Output the (X, Y) coordinate of the center of the cell containing the given text.  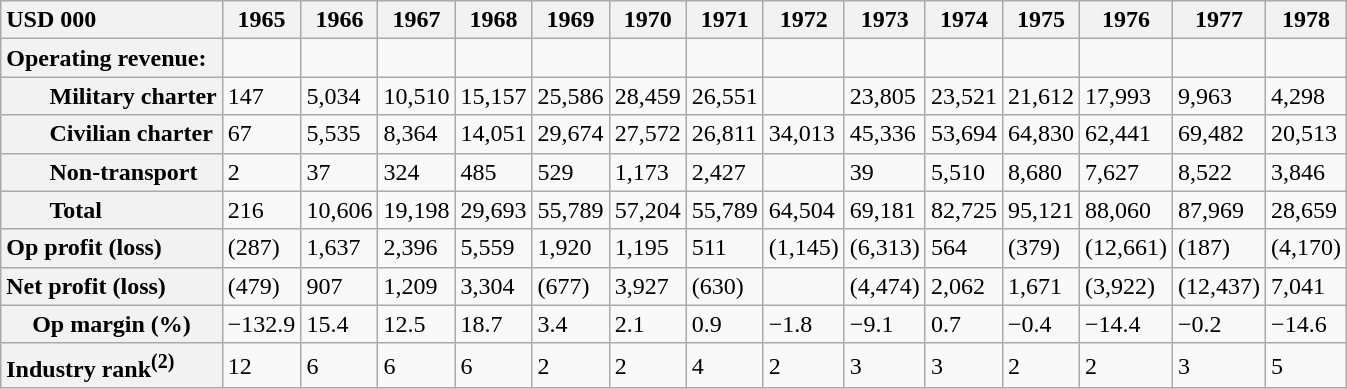
511 (724, 248)
87,969 (1220, 210)
(630) (724, 286)
Military charter (112, 96)
3,846 (1306, 172)
Operating revenue: (112, 58)
39 (884, 172)
1965 (262, 20)
26,811 (724, 134)
34,013 (804, 134)
4 (724, 366)
(479) (262, 286)
1,637 (340, 248)
2,062 (964, 286)
485 (494, 172)
10,606 (340, 210)
Op margin (%) (112, 324)
62,441 (1126, 134)
−1.8 (804, 324)
−14.6 (1306, 324)
1967 (416, 20)
28,459 (648, 96)
(287) (262, 248)
Op profit (loss) (112, 248)
(6,313) (884, 248)
29,693 (494, 210)
12 (262, 366)
1968 (494, 20)
1,173 (648, 172)
1972 (804, 20)
1,671 (1040, 286)
0.7 (964, 324)
Net profit (loss) (112, 286)
25,586 (570, 96)
1969 (570, 20)
8,364 (416, 134)
1975 (1040, 20)
1974 (964, 20)
−14.4 (1126, 324)
(4,170) (1306, 248)
10,510 (416, 96)
1973 (884, 20)
82,725 (964, 210)
5 (1306, 366)
37 (340, 172)
Total (112, 210)
(187) (1220, 248)
(379) (1040, 248)
18.7 (494, 324)
907 (340, 286)
17,993 (1126, 96)
Non-transport (112, 172)
7,041 (1306, 286)
5,535 (340, 134)
5,510 (964, 172)
−0.4 (1040, 324)
(1,145) (804, 248)
1978 (1306, 20)
1,920 (570, 248)
−9.1 (884, 324)
15.4 (340, 324)
7,627 (1126, 172)
8,522 (1220, 172)
2,427 (724, 172)
19,198 (416, 210)
8,680 (1040, 172)
1970 (648, 20)
USD 000 (112, 20)
95,121 (1040, 210)
(12,661) (1126, 248)
23,521 (964, 96)
29,674 (570, 134)
64,504 (804, 210)
64,830 (1040, 134)
2,396 (416, 248)
67 (262, 134)
324 (416, 172)
1,209 (416, 286)
20,513 (1306, 134)
2.1 (648, 324)
1971 (724, 20)
529 (570, 172)
3,304 (494, 286)
3,927 (648, 286)
1977 (1220, 20)
57,204 (648, 210)
27,572 (648, 134)
1966 (340, 20)
21,612 (1040, 96)
9,963 (1220, 96)
564 (964, 248)
−132.9 (262, 324)
23,805 (884, 96)
1,195 (648, 248)
0.9 (724, 324)
88,060 (1126, 210)
147 (262, 96)
Industry rank(2) (112, 366)
45,336 (884, 134)
5,034 (340, 96)
Civilian charter (112, 134)
15,157 (494, 96)
5,559 (494, 248)
216 (262, 210)
69,482 (1220, 134)
53,694 (964, 134)
4,298 (1306, 96)
26,551 (724, 96)
1976 (1126, 20)
(12,437) (1220, 286)
(677) (570, 286)
28,659 (1306, 210)
(4,474) (884, 286)
14,051 (494, 134)
69,181 (884, 210)
−0.2 (1220, 324)
3.4 (570, 324)
12.5 (416, 324)
(3,922) (1126, 286)
